Return the (x, y) coordinate for the center point of the cell that contains the specified text.  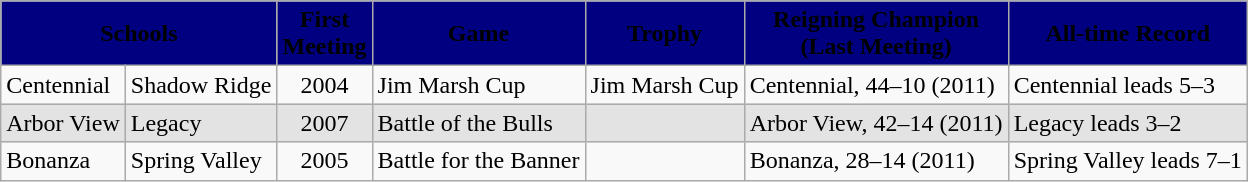
Trophy (664, 34)
Centennial (63, 85)
Spring Valley (201, 161)
Game (478, 34)
Centennial, 44–10 (2011) (876, 85)
FirstMeeting (324, 34)
Battle for the Banner (478, 161)
Arbor View (63, 123)
Reigning Champion(Last Meeting) (876, 34)
Arbor View, 42–14 (2011) (876, 123)
Bonanza, 28–14 (2011) (876, 161)
Battle of the Bulls (478, 123)
Shadow Ridge (201, 85)
Centennial leads 5–3 (1128, 85)
Schools (139, 34)
All-time Record (1128, 34)
Legacy leads 3–2 (1128, 123)
2004 (324, 85)
Bonanza (63, 161)
2005 (324, 161)
2007 (324, 123)
Legacy (201, 123)
Spring Valley leads 7–1 (1128, 161)
